Find where the given text appears and provide that cell's center as (X, Y) coordinate. 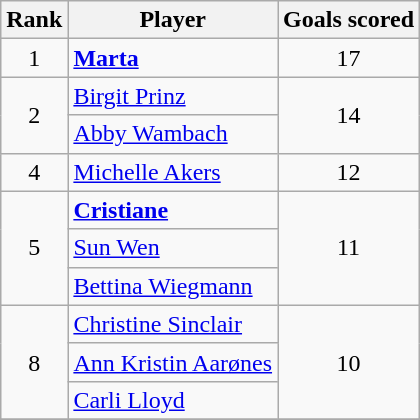
Christine Sinclair (173, 324)
Abby Wambach (173, 134)
4 (34, 172)
Sun Wen (173, 248)
1 (34, 58)
14 (349, 115)
Bettina Wiegmann (173, 286)
2 (34, 115)
Rank (34, 20)
Marta (173, 58)
Carli Lloyd (173, 400)
Cristiane (173, 210)
Birgit Prinz (173, 96)
17 (349, 58)
5 (34, 248)
12 (349, 172)
Goals scored (349, 20)
11 (349, 248)
8 (34, 362)
Ann Kristin Aarønes (173, 362)
Michelle Akers (173, 172)
Player (173, 20)
10 (349, 362)
